Locate the cell with the specified text and output its [x, y] center coordinate. 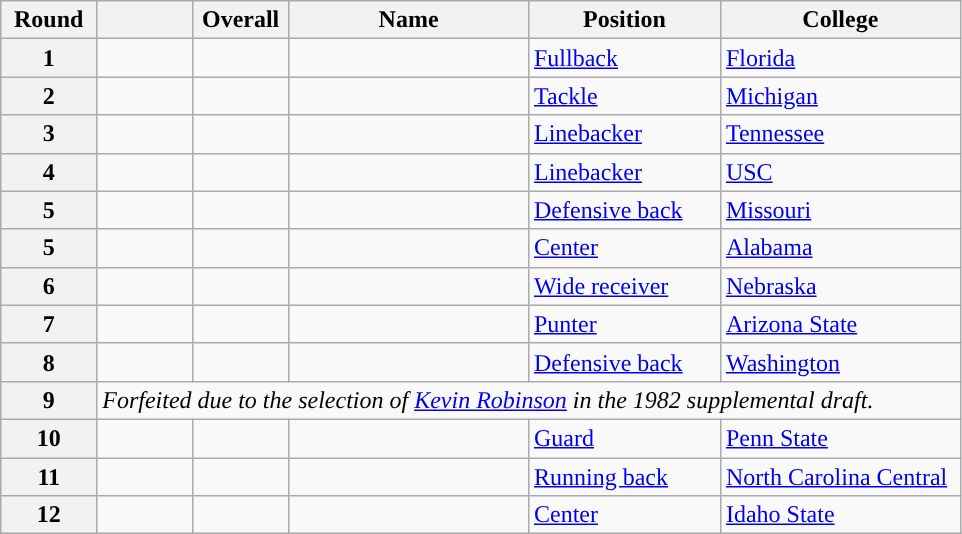
Round [49, 20]
Name [409, 20]
Penn State [840, 438]
Forfeited due to the selection of Kevin Robinson in the 1982 supplemental draft. [529, 400]
Guard [624, 438]
7 [49, 324]
11 [49, 477]
North Carolina Central [840, 477]
USC [840, 172]
Idaho State [840, 515]
Running back [624, 477]
Tennessee [840, 134]
4 [49, 172]
Alabama [840, 248]
6 [49, 286]
1 [49, 58]
2 [49, 96]
12 [49, 515]
Michigan [840, 96]
Overall [241, 20]
Punter [624, 324]
Florida [840, 58]
8 [49, 362]
Arizona State [840, 324]
Fullback [624, 58]
Missouri [840, 210]
Wide receiver [624, 286]
College [840, 20]
3 [49, 134]
10 [49, 438]
Position [624, 20]
Nebraska [840, 286]
Washington [840, 362]
Tackle [624, 96]
9 [49, 400]
